Search for the cell housing the specified text and yield its [x, y] center coordinate. 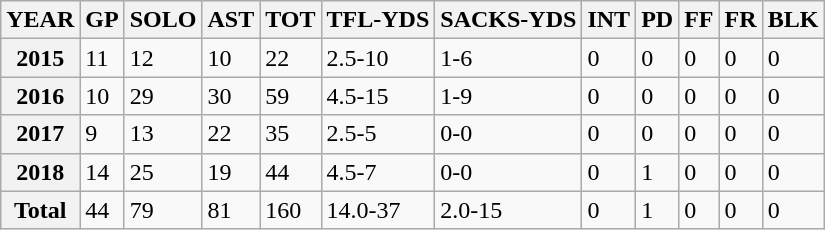
SOLO [163, 20]
1-9 [508, 96]
12 [163, 58]
30 [231, 96]
2015 [40, 58]
2017 [40, 134]
INT [609, 20]
4.5-7 [378, 172]
13 [163, 134]
29 [163, 96]
59 [290, 96]
160 [290, 210]
19 [231, 172]
FF [699, 20]
2.0-15 [508, 210]
81 [231, 210]
FR [740, 20]
35 [290, 134]
TOT [290, 20]
TFL-YDS [378, 20]
PD [658, 20]
SACKS-YDS [508, 20]
BLK [793, 20]
2016 [40, 96]
2.5-5 [378, 134]
14.0-37 [378, 210]
11 [102, 58]
14 [102, 172]
2.5-10 [378, 58]
1-6 [508, 58]
25 [163, 172]
4.5-15 [378, 96]
79 [163, 210]
GP [102, 20]
AST [231, 20]
Total [40, 210]
YEAR [40, 20]
2018 [40, 172]
9 [102, 134]
